Provide the (x, y) coordinate of the cell's center where the given text is located.  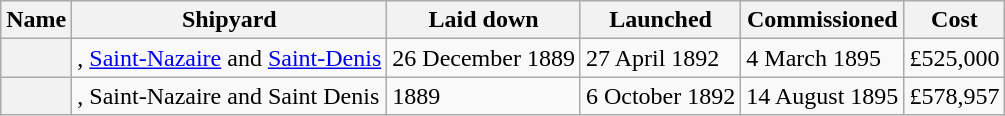
Cost (954, 20)
, Saint-Nazaire and Saint-Denis (230, 58)
27 April 1892 (660, 58)
26 December 1889 (484, 58)
Launched (660, 20)
6 October 1892 (660, 96)
Commissioned (822, 20)
£525,000 (954, 58)
Shipyard (230, 20)
£578,957 (954, 96)
4 March 1895 (822, 58)
1889 (484, 96)
Laid down (484, 20)
14 August 1895 (822, 96)
Name (36, 20)
, Saint-Nazaire and Saint Denis (230, 96)
